Detect which cell encompasses the target text, then output its [x, y] center coordinate. 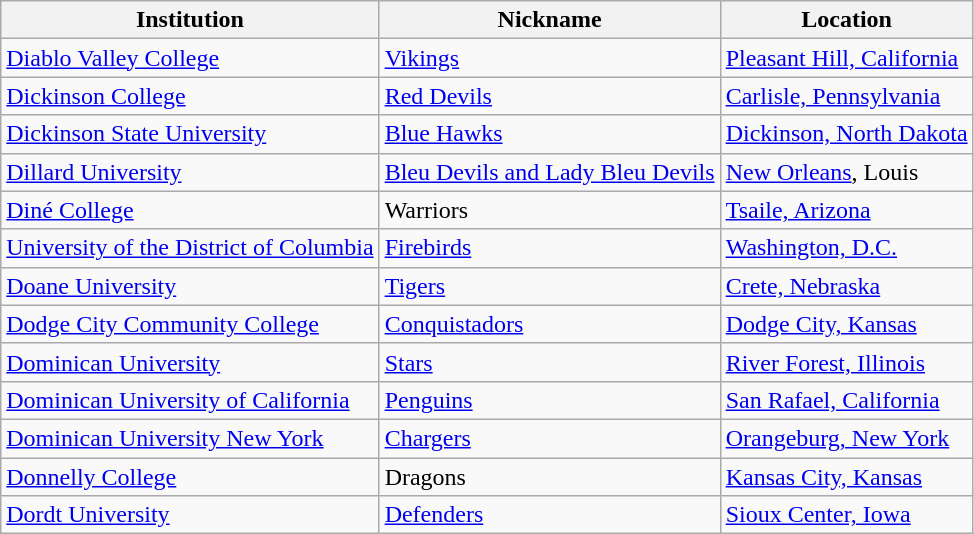
Dickinson, North Dakota [846, 134]
Dominican University [190, 362]
Chargers [550, 438]
Carlisle, Pennsylvania [846, 96]
Defenders [550, 515]
Washington, D.C. [846, 248]
Red Devils [550, 96]
Dragons [550, 477]
Vikings [550, 58]
Stars [550, 362]
Diablo Valley College [190, 58]
Tigers [550, 286]
Crete, Nebraska [846, 286]
Dodge City Community College [190, 324]
Dominican University New York [190, 438]
Dillard University [190, 172]
Conquistadors [550, 324]
Dickinson State University [190, 134]
Sioux Center, Iowa [846, 515]
Orangeburg, New York [846, 438]
Dickinson College [190, 96]
River Forest, Illinois [846, 362]
Blue Hawks [550, 134]
Pleasant Hill, California [846, 58]
University of the District of Columbia [190, 248]
Dominican University of California [190, 400]
Bleu Devils and Lady Bleu Devils [550, 172]
Nickname [550, 20]
Institution [190, 20]
Tsaile, Arizona [846, 210]
Penguins [550, 400]
Location [846, 20]
Doane University [190, 286]
Dodge City, Kansas [846, 324]
San Rafael, California [846, 400]
Diné College [190, 210]
Donnelly College [190, 477]
New Orleans, Louis [846, 172]
Dordt University [190, 515]
Firebirds [550, 248]
Kansas City, Kansas [846, 477]
Warriors [550, 210]
